Extract the (x, y) coordinate from the center of the cell holding the provided text.  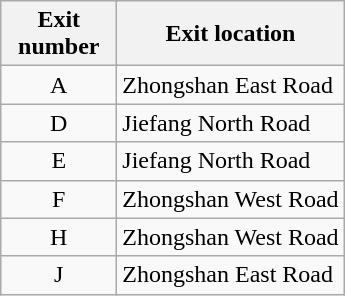
H (59, 237)
F (59, 199)
A (59, 85)
E (59, 161)
J (59, 275)
D (59, 123)
Exit location (230, 34)
Exit number (59, 34)
